Pinpoint the cell where the given text exists, returning its (X, Y) midpoint coordinate. 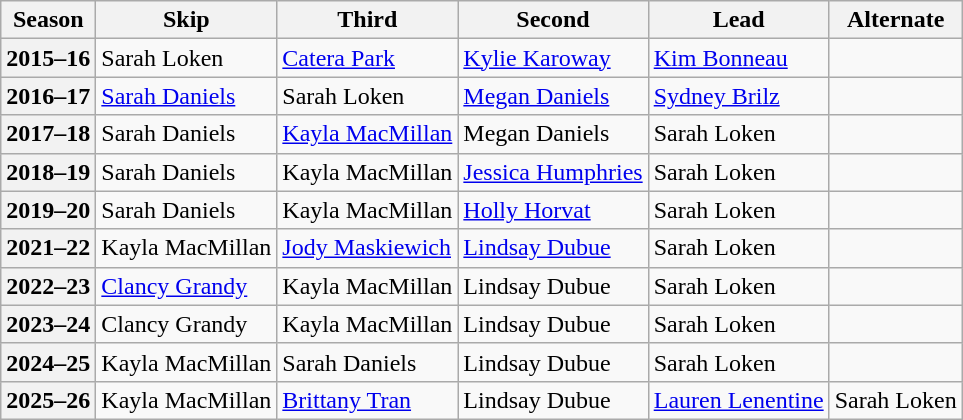
Third (368, 20)
Jessica Humphries (553, 172)
Brittany Tran (368, 400)
Catera Park (368, 58)
Season (48, 20)
2017–18 (48, 134)
Alternate (896, 20)
2024–25 (48, 362)
2015–16 (48, 58)
Lead (738, 20)
2021–22 (48, 248)
Kim Bonneau (738, 58)
Sydney Brilz (738, 96)
2018–19 (48, 172)
2022–23 (48, 286)
Second (553, 20)
2023–24 (48, 324)
2025–26 (48, 400)
Lauren Lenentine (738, 400)
2016–17 (48, 96)
2019–20 (48, 210)
Jody Maskiewich (368, 248)
Kylie Karoway (553, 58)
Skip (186, 20)
Holly Horvat (553, 210)
